Detect which cell encompasses the target text, then output its [X, Y] center coordinate. 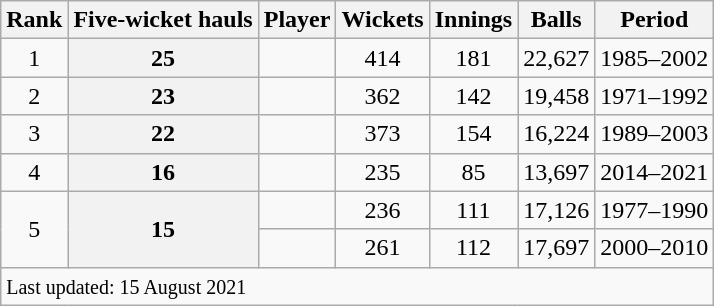
19,458 [556, 96]
22 [163, 134]
85 [473, 172]
414 [382, 58]
1985–2002 [654, 58]
235 [382, 172]
Period [654, 20]
Wickets [382, 20]
2014–2021 [654, 172]
362 [382, 96]
236 [382, 210]
2000–2010 [654, 248]
2 [34, 96]
17,697 [556, 248]
373 [382, 134]
1977–1990 [654, 210]
3 [34, 134]
16 [163, 172]
1971–1992 [654, 96]
261 [382, 248]
181 [473, 58]
16,224 [556, 134]
1989–2003 [654, 134]
25 [163, 58]
13,697 [556, 172]
154 [473, 134]
Balls [556, 20]
Player [297, 20]
22,627 [556, 58]
17,126 [556, 210]
15 [163, 229]
1 [34, 58]
142 [473, 96]
Last updated: 15 August 2021 [358, 286]
Five-wicket hauls [163, 20]
111 [473, 210]
4 [34, 172]
5 [34, 229]
23 [163, 96]
Innings [473, 20]
112 [473, 248]
Rank [34, 20]
